Scan for the cell matching the given text and deliver its [x, y] coordinate at center. 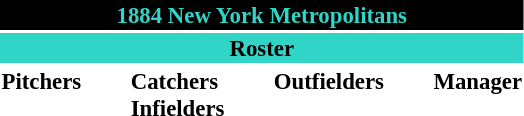
Roster [262, 48]
1884 New York Metropolitans [262, 15]
